Determine the [X, Y] coordinate at the center of the cell enclosing the given text.  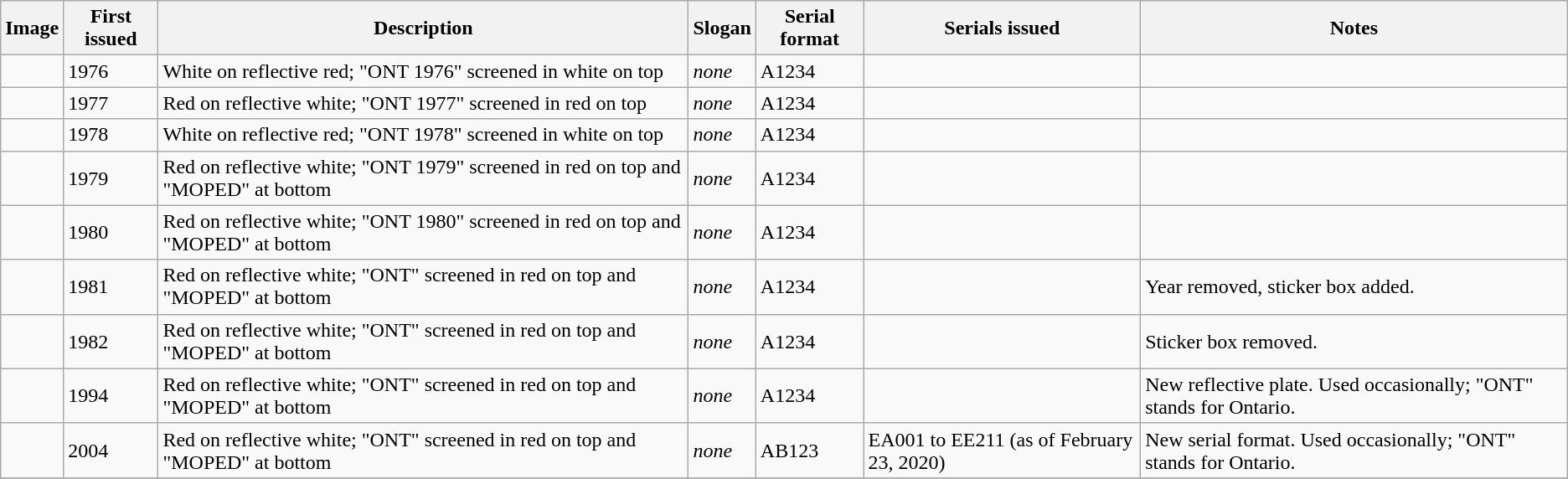
1977 [111, 103]
AB123 [809, 451]
White on reflective red; "ONT 1976" screened in white on top [424, 71]
Serial format [809, 28]
White on reflective red; "ONT 1978" screened in white on top [424, 135]
New reflective plate. Used occasionally; "ONT" stands for Ontario. [1354, 395]
1994 [111, 395]
1979 [111, 178]
2004 [111, 451]
First issued [111, 28]
Notes [1354, 28]
Year removed, sticker box added. [1354, 286]
Red on reflective white; "ONT 1977" screened in red on top [424, 103]
EA001 to EE211 (as of February 23, 2020) [1002, 451]
1981 [111, 286]
Red on reflective white; "ONT 1979" screened in red on top and "MOPED" at bottom [424, 178]
Image [32, 28]
Sticker box removed. [1354, 342]
1982 [111, 342]
1976 [111, 71]
Description [424, 28]
1978 [111, 135]
New serial format. Used occasionally; "ONT" stands for Ontario. [1354, 451]
1980 [111, 233]
Slogan [722, 28]
Serials issued [1002, 28]
Red on reflective white; "ONT 1980" screened in red on top and "MOPED" at bottom [424, 233]
